Locate the cell with the specified text and output its (x, y) center coordinate. 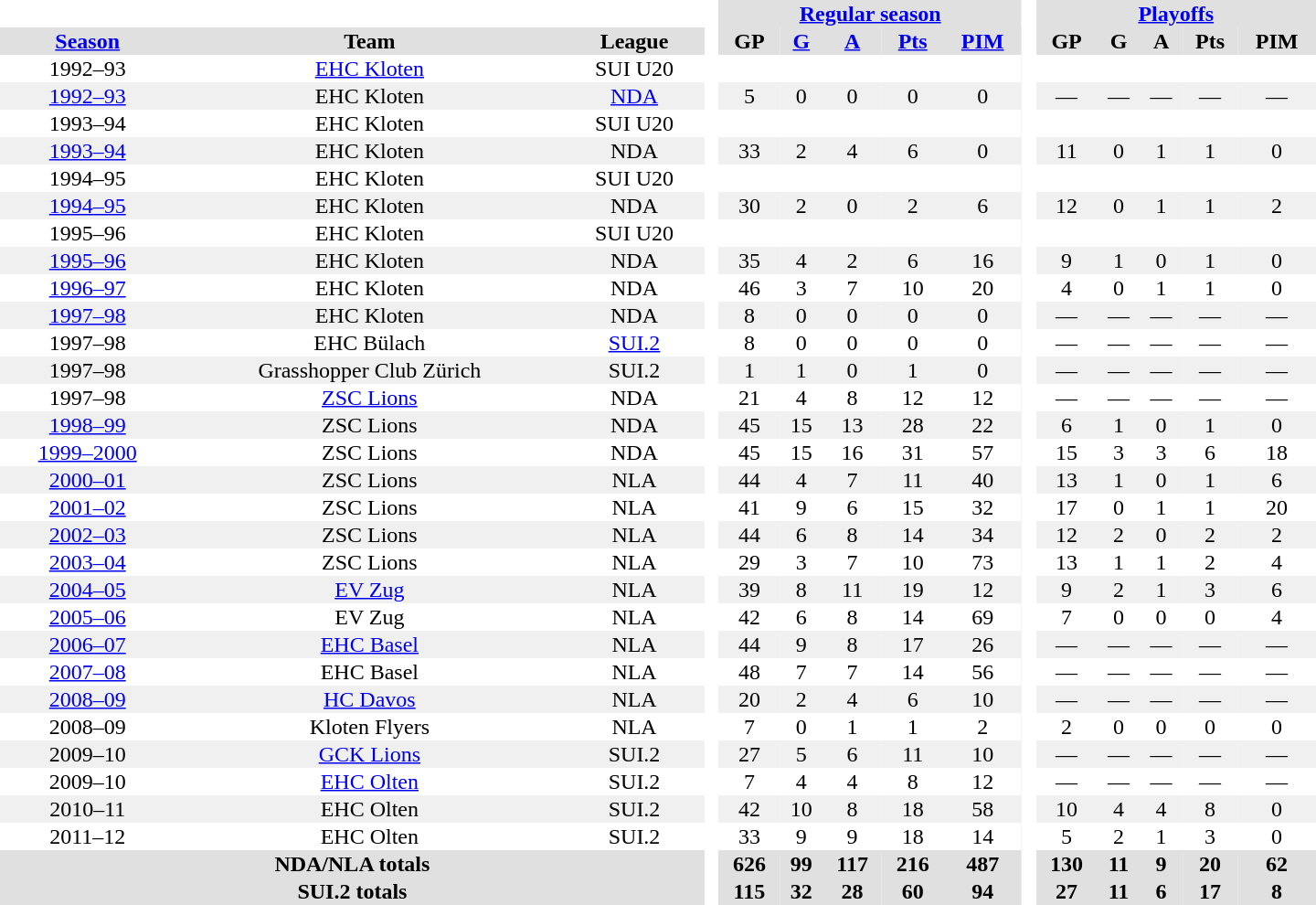
2002–03 (88, 535)
30 (749, 206)
117 (852, 864)
Kloten Flyers (369, 727)
2006–07 (88, 644)
HC Davos (369, 699)
GCK Lions (369, 754)
487 (982, 864)
League (634, 41)
62 (1277, 864)
216 (912, 864)
2005–06 (88, 617)
EHC Bülach (369, 343)
626 (749, 864)
69 (982, 617)
40 (982, 480)
34 (982, 535)
56 (982, 672)
29 (749, 562)
2000–01 (88, 480)
39 (749, 590)
2001–02 (88, 507)
1996–97 (88, 288)
21 (749, 398)
58 (982, 809)
46 (749, 288)
57 (982, 452)
26 (982, 644)
1999–2000 (88, 452)
2011–12 (88, 836)
2004–05 (88, 590)
NDA/NLA totals (353, 864)
115 (749, 891)
2003–04 (88, 562)
Regular season (870, 14)
31 (912, 452)
19 (912, 590)
73 (982, 562)
1998–99 (88, 425)
99 (802, 864)
60 (912, 891)
SUI.2 totals (353, 891)
2010–11 (88, 809)
Grasshopper Club Zürich (369, 370)
Season (88, 41)
35 (749, 261)
130 (1066, 864)
Team (369, 41)
41 (749, 507)
2007–08 (88, 672)
Playoffs (1175, 14)
48 (749, 672)
22 (982, 425)
94 (982, 891)
